Search for the cell housing the specified text and yield its [x, y] center coordinate. 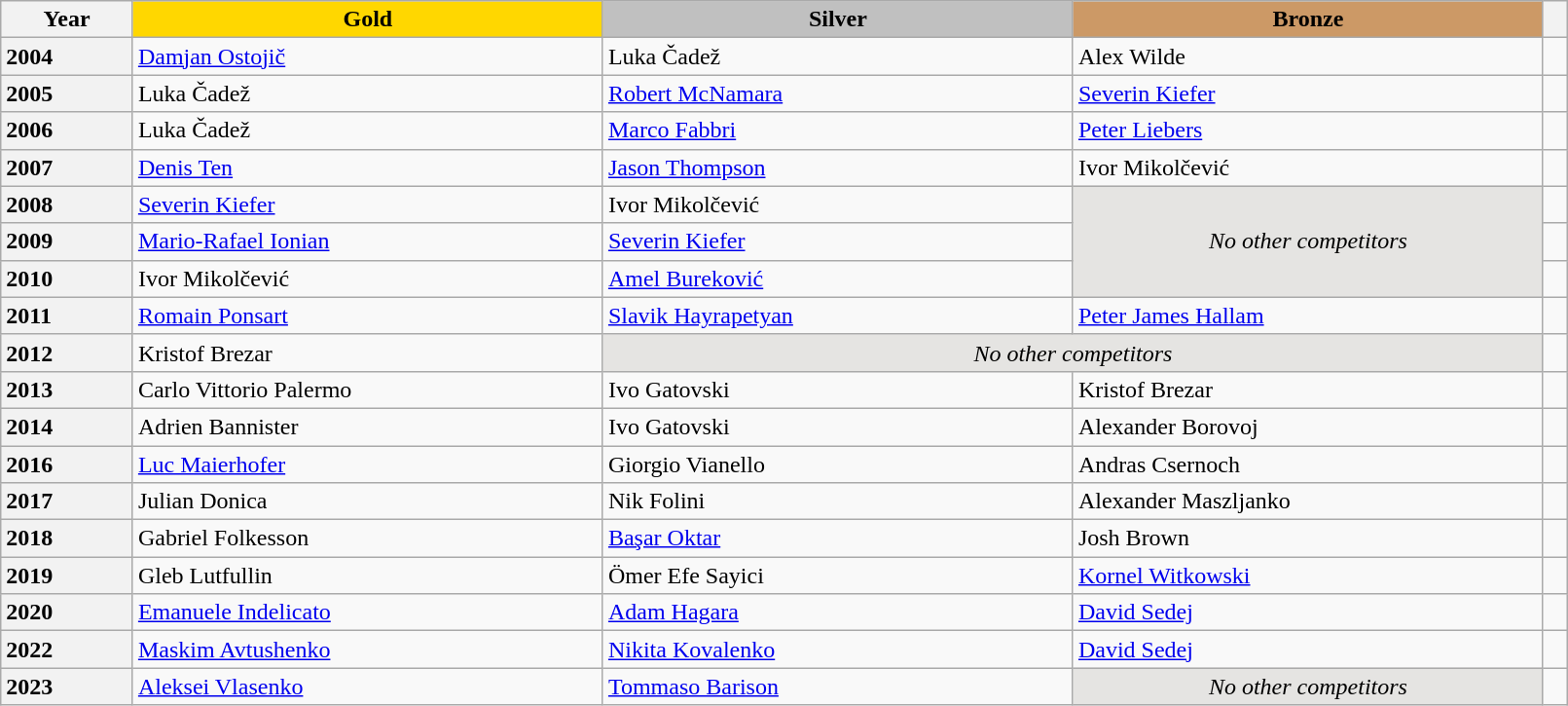
Başar Oktar [837, 539]
Adrien Bannister [368, 427]
Mario-Rafael Ionian [368, 242]
2020 [67, 613]
Bronze [1308, 19]
Carlo Vittorio Palermo [368, 390]
Luc Maierhofer [368, 464]
2018 [67, 539]
Giorgio Vianello [837, 464]
Denis Ten [368, 167]
2023 [67, 687]
Slavik Hayrapetyan [837, 316]
Maskim Avtushenko [368, 650]
Damjan Ostojič [368, 56]
Emanuele Indelicato [368, 613]
Jason Thompson [837, 167]
2008 [67, 204]
2005 [67, 93]
Julian Donica [368, 502]
Kornel Witkowski [1308, 576]
2013 [67, 390]
2006 [67, 130]
2022 [67, 650]
2014 [67, 427]
2010 [67, 279]
Alexander Borovoj [1308, 427]
Adam Hagara [837, 613]
Tommaso Barison [837, 687]
2019 [67, 576]
Andras Csernoch [1308, 464]
Josh Brown [1308, 539]
2004 [67, 56]
Alexander Maszljanko [1308, 502]
Nik Folini [837, 502]
Gabriel Folkesson [368, 539]
2011 [67, 316]
Nikita Kovalenko [837, 650]
2009 [67, 242]
2016 [67, 464]
Gleb Lutfullin [368, 576]
2017 [67, 502]
2007 [67, 167]
Year [67, 19]
Gold [368, 19]
Marco Fabbri [837, 130]
Amel Bureković [837, 279]
Romain Ponsart [368, 316]
Aleksei Vlasenko [368, 687]
Alex Wilde [1308, 56]
2012 [67, 353]
Ömer Efe Sayici [837, 576]
Robert McNamara [837, 93]
Peter Liebers [1308, 130]
Peter James Hallam [1308, 316]
Silver [837, 19]
